From the cell containing the given text, extract its center point as (x, y) coordinate. 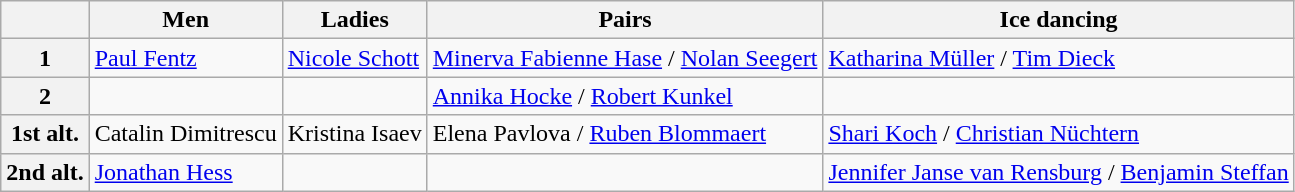
2 (45, 96)
Catalin Dimitrescu (186, 134)
Katharina Müller / Tim Dieck (1058, 58)
2nd alt. (45, 172)
Nicole Schott (354, 58)
Pairs (625, 20)
Ladies (354, 20)
Paul Fentz (186, 58)
1st alt. (45, 134)
Elena Pavlova / Ruben Blommaert (625, 134)
Jonathan Hess (186, 172)
Kristina Isaev (354, 134)
Ice dancing (1058, 20)
Annika Hocke / Robert Kunkel (625, 96)
Shari Koch / Christian Nüchtern (1058, 134)
Men (186, 20)
Minerva Fabienne Hase / Nolan Seegert (625, 58)
1 (45, 58)
Jennifer Janse van Rensburg / Benjamin Steffan (1058, 172)
